Detect which cell encompasses the target text, then output its [x, y] center coordinate. 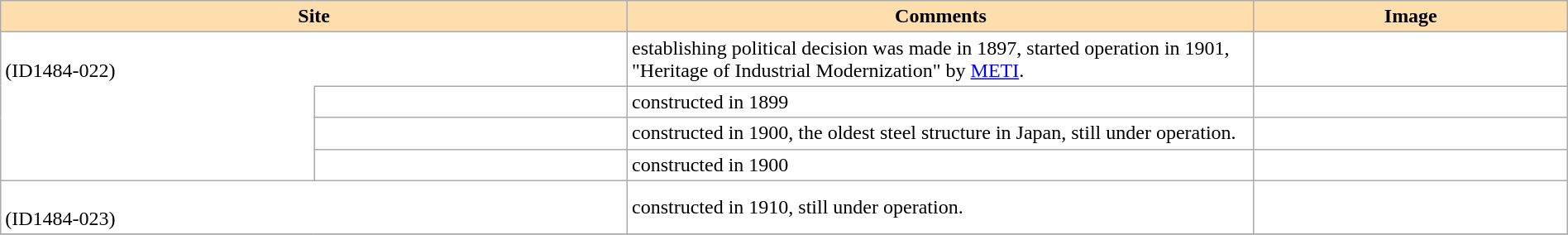
constructed in 1910, still under operation. [941, 207]
constructed in 1900 [941, 165]
(ID1484-023) [314, 207]
Site [314, 17]
Comments [941, 17]
(ID1484-022) [314, 60]
Image [1411, 17]
constructed in 1900, the oldest steel structure in Japan, still under operation. [941, 133]
constructed in 1899 [941, 102]
establishing political decision was made in 1897, started operation in 1901, "Heritage of Industrial Modernization" by METI. [941, 60]
